Provide the [X, Y] coordinate of the cell's center where the given text is located.  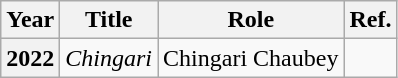
Ref. [370, 20]
Chingari Chaubey [251, 58]
Year [30, 20]
2022 [30, 58]
Role [251, 20]
Title [109, 20]
Chingari [109, 58]
